Extract the (x, y) coordinate from the center of the cell holding the provided text.  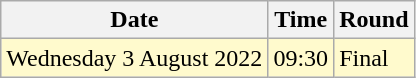
Round (374, 20)
Final (374, 58)
Date (134, 20)
Time (301, 20)
Wednesday 3 August 2022 (134, 58)
09:30 (301, 58)
